Return (X, Y) of the center of cell containing provided text 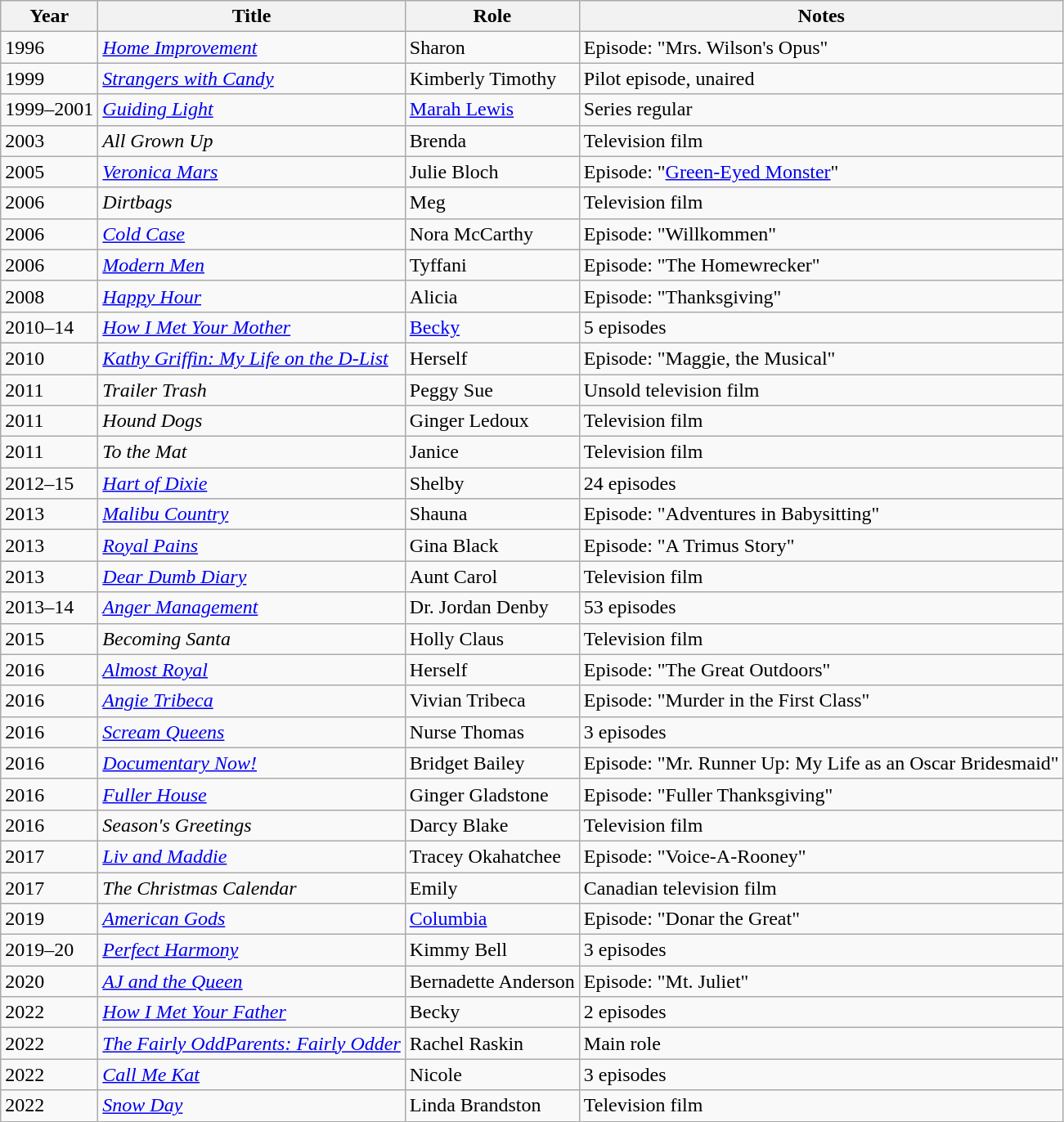
Guiding Light (252, 110)
Nora McCarthy (492, 234)
Janice (492, 452)
5 episodes (821, 327)
Anger Management (252, 608)
Season's Greetings (252, 825)
Brenda (492, 141)
Tracey Okahatchee (492, 856)
American Gods (252, 919)
Episode: "Adventures in Babysitting" (821, 514)
Episode: "Thanksgiving" (821, 296)
Ginger Gladstone (492, 794)
2005 (49, 172)
Dirtbags (252, 203)
Liv and Maddie (252, 856)
AJ and the Queen (252, 981)
Bridget Bailey (492, 763)
Alicia (492, 296)
Rachel Raskin (492, 1043)
Emily (492, 887)
Home Improvement (252, 47)
Tyffani (492, 265)
Linda Brandston (492, 1106)
Documentary Now! (252, 763)
Modern Men (252, 265)
Nicole (492, 1075)
Perfect Harmony (252, 950)
Call Me Kat (252, 1075)
Shelby (492, 483)
Canadian television film (821, 887)
Episode: "The Great Outdoors" (821, 670)
Kimmy Bell (492, 950)
Peggy Sue (492, 390)
2012–15 (49, 483)
Strangers with Candy (252, 79)
Malibu Country (252, 514)
Main role (821, 1043)
Year (49, 16)
The Fairly OddParents: Fairly Odder (252, 1043)
Episode: "Donar the Great" (821, 919)
Role (492, 16)
2019 (49, 919)
Scream Queens (252, 732)
Pilot episode, unaired (821, 79)
The Christmas Calendar (252, 887)
1996 (49, 47)
2 episodes (821, 1012)
Episode: "Maggie, the Musical" (821, 358)
2010–14 (49, 327)
24 episodes (821, 483)
Title (252, 16)
Nurse Thomas (492, 732)
Unsold television film (821, 390)
Hound Dogs (252, 421)
1999 (49, 79)
Aunt Carol (492, 577)
Fuller House (252, 794)
How I Met Your Mother (252, 327)
Episode: "Mr. Runner Up: My Life as an Oscar Bridesmaid" (821, 763)
2015 (49, 639)
Columbia (492, 919)
Hart of Dixie (252, 483)
2010 (49, 358)
Series regular (821, 110)
Vivian Tribeca (492, 701)
2008 (49, 296)
Gina Black (492, 545)
1999–2001 (49, 110)
Kathy Griffin: My Life on the D-List (252, 358)
Julie Bloch (492, 172)
Notes (821, 16)
To the Mat (252, 452)
Happy Hour (252, 296)
2003 (49, 141)
53 episodes (821, 608)
Cold Case (252, 234)
Episode: "Mrs. Wilson's Opus" (821, 47)
How I Met Your Father (252, 1012)
Episode: "Murder in the First Class" (821, 701)
Ginger Ledoux (492, 421)
2019–20 (49, 950)
Angie Tribeca (252, 701)
Bernadette Anderson (492, 981)
Episode: "Voice-A-Rooney" (821, 856)
Episode: "Willkommen" (821, 234)
Dear Dumb Diary (252, 577)
Almost Royal (252, 670)
All Grown Up (252, 141)
Episode: "Green-Eyed Monster" (821, 172)
Dr. Jordan Denby (492, 608)
Marah Lewis (492, 110)
Episode: "Fuller Thanksgiving" (821, 794)
Veronica Mars (252, 172)
Snow Day (252, 1106)
Episode: "A Trimus Story" (821, 545)
Royal Pains (252, 545)
Episode: "The Homewrecker" (821, 265)
Sharon (492, 47)
Episode: "Mt. Juliet" (821, 981)
Meg (492, 203)
Shauna (492, 514)
Becoming Santa (252, 639)
Holly Claus (492, 639)
2020 (49, 981)
2013–14 (49, 608)
Kimberly Timothy (492, 79)
Trailer Trash (252, 390)
Darcy Blake (492, 825)
